Identify which cell holds the provided text, then report its [X, Y] central coordinate. 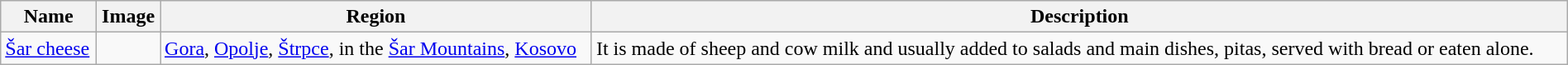
Image [129, 17]
It is made of sheep and cow milk and usually added to salads and main dishes, pitas, served with bread or eaten alone. [1079, 48]
Šar cheese [49, 48]
Region [376, 17]
Name [49, 17]
Gora, Opolje, Štrpce, in the Šar Mountains, Kosovo [376, 48]
Description [1079, 17]
